Provide the (x, y) coordinate of the cell's center where the given text is located.  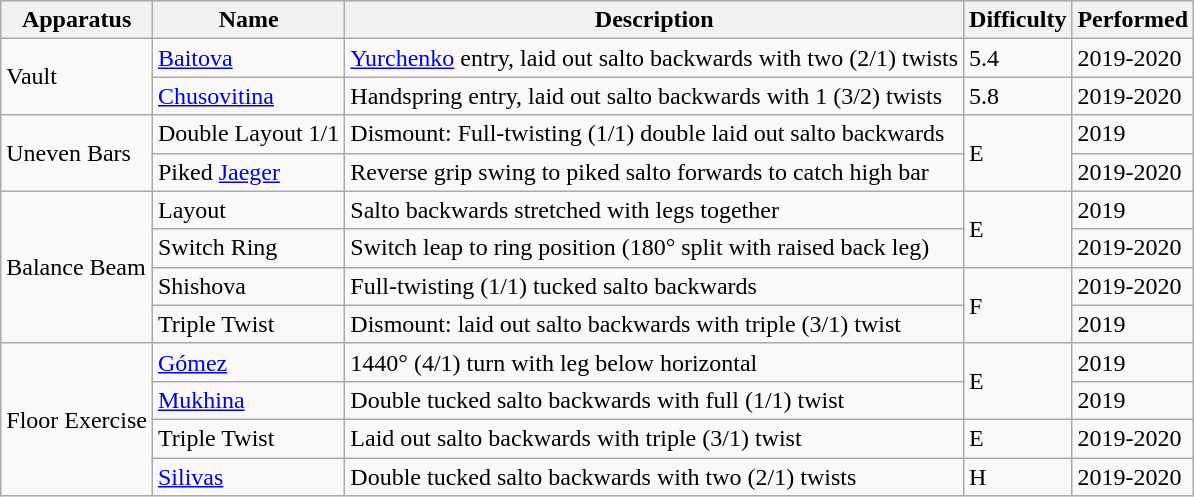
F (1018, 305)
Apparatus (77, 20)
5.8 (1018, 96)
5.4 (1018, 58)
Performed (1133, 20)
Balance Beam (77, 267)
Yurchenko entry, laid out salto backwards with two (2/1) twists (654, 58)
Salto backwards stretched with legs together (654, 210)
Silivas (248, 477)
Piked Jaeger (248, 172)
Double Layout 1/1 (248, 134)
Reverse grip swing to piked salto forwards to catch high bar (654, 172)
Switch leap to ring position (180° split with raised back leg) (654, 248)
Uneven Bars (77, 153)
Floor Exercise (77, 419)
Full-twisting (1/1) tucked salto backwards (654, 286)
Handspring entry, laid out salto backwards with 1 (3/2) twists (654, 96)
Shishova (248, 286)
Laid out salto backwards with triple (3/1) twist (654, 438)
Difficulty (1018, 20)
Baitova (248, 58)
Description (654, 20)
Dismount: Full-twisting (1/1) double laid out salto backwards (654, 134)
Double tucked salto backwards with two (2/1) twists (654, 477)
Chusovitina (248, 96)
Dismount: laid out salto backwards with triple (3/1) twist (654, 324)
Name (248, 20)
Gómez (248, 362)
Switch Ring (248, 248)
H (1018, 477)
Layout (248, 210)
Double tucked salto backwards with full (1/1) twist (654, 400)
Vault (77, 77)
Mukhina (248, 400)
1440° (4/1) turn with leg below horizontal (654, 362)
